Output the [X, Y] coordinate of the center of the cell containing the given text.  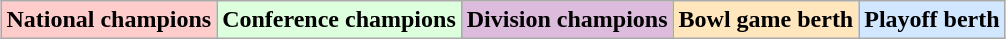
National champions [109, 20]
Division champions [567, 20]
Bowl game berth [766, 20]
Conference champions [340, 20]
Playoff berth [932, 20]
